Determine the (x, y) coordinate at the center of the cell enclosing the given text.  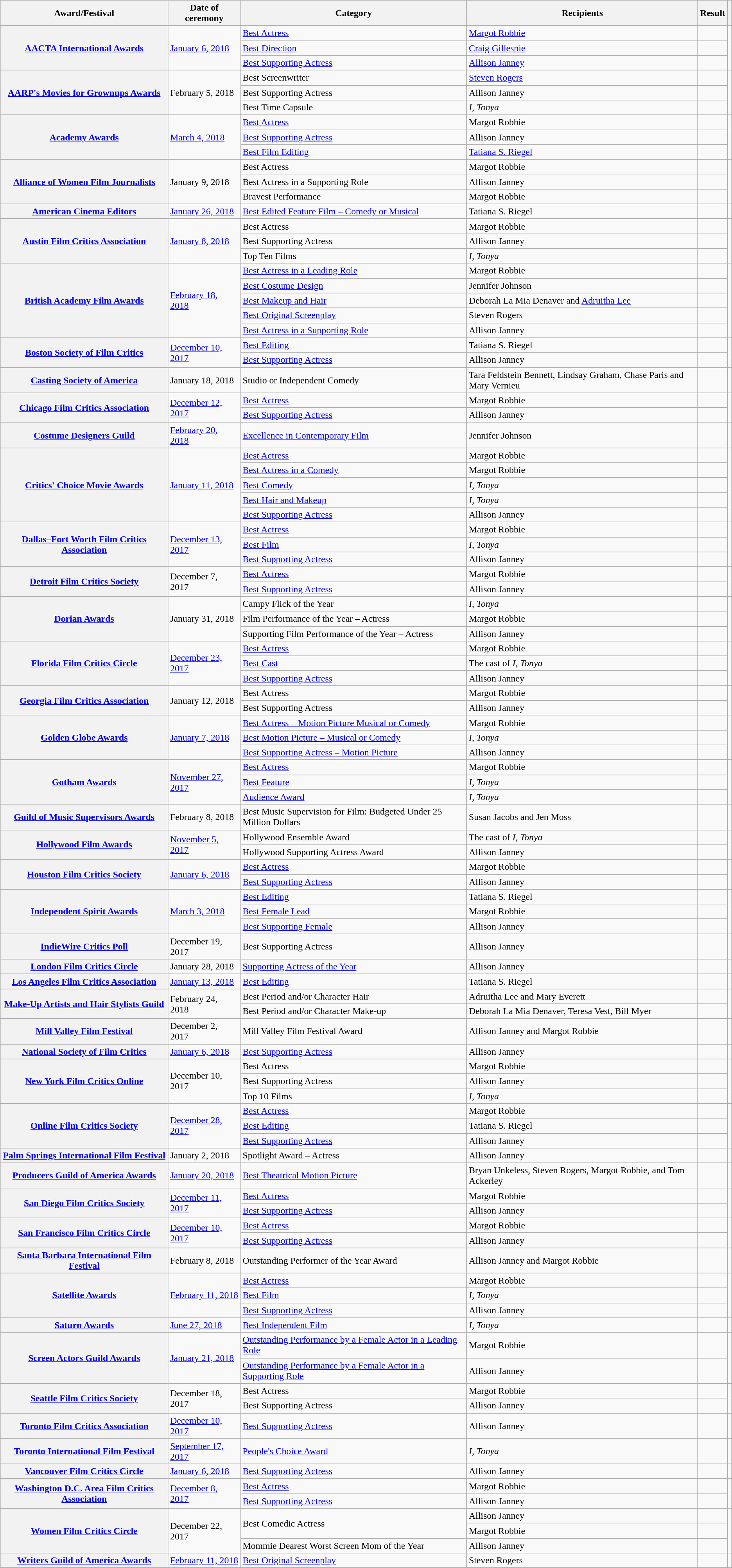
January 7, 2018 (204, 737)
March 3, 2018 (204, 912)
Studio or Independent Comedy (353, 380)
Detroit Film Critics Society (84, 581)
Supporting Actress of the Year (353, 967)
Best Time Capsule (353, 107)
Writers Guild of America Awards (84, 1561)
Outstanding Performance by a Female Actor in a Supporting Role (353, 1371)
Palm Springs International Film Festival (84, 1155)
Costume Designers Guild (84, 435)
December 11, 2017 (204, 1203)
March 4, 2018 (204, 137)
AARP's Movies for Grownups Awards (84, 92)
Adruitha Lee and Mary Everett (582, 996)
Audience Award (353, 797)
September 17, 2017 (204, 1451)
Toronto Film Critics Association (84, 1426)
Award/Festival (84, 13)
January 28, 2018 (204, 967)
Film Performance of the Year – Actress (353, 619)
Bryan Unkeless, Steven Rogers, Margot Robbie, and Tom Ackerley (582, 1175)
Craig Gillespie (582, 48)
Best Hair and Makeup (353, 500)
New York Film Critics Online (84, 1081)
December 2, 2017 (204, 1031)
Spotlight Award – Actress (353, 1155)
Santa Barbara International Film Festival (84, 1261)
Best Music Supervision for Film: Budgeted Under 25 Million Dollars (353, 817)
Best Female Lead (353, 912)
Dorian Awards (84, 619)
Category (353, 13)
Hollywood Supporting Actress Award (353, 852)
Satellite Awards (84, 1295)
Los Angeles Film Critics Association (84, 982)
Best Supporting Female (353, 926)
Hollywood Film Awards (84, 845)
Outstanding Performance by a Female Actor in a Leading Role (353, 1345)
Best Theatrical Motion Picture (353, 1175)
Saturn Awards (84, 1325)
Mill Valley Film Festival (84, 1031)
National Society of Film Critics (84, 1052)
Golden Globe Awards (84, 737)
December 8, 2017 (204, 1494)
Women Film Critics Circle (84, 1531)
Gotham Awards (84, 782)
January 11, 2018 (204, 485)
Seattle Film Critics Society (84, 1398)
December 23, 2017 (204, 663)
Best Comedic Actress (353, 1523)
Best Direction (353, 48)
Best Screenwriter (353, 77)
Hollywood Ensemble Award (353, 837)
Austin Film Critics Association (84, 241)
San Diego Film Critics Society (84, 1203)
Excellence in Contemporary Film (353, 435)
February 5, 2018 (204, 92)
Online Film Critics Society (84, 1126)
Casting Society of America (84, 380)
Bravest Performance (353, 196)
Outstanding Performer of the Year Award (353, 1261)
Guild of Music Supervisors Awards (84, 817)
December 13, 2017 (204, 545)
Best Comedy (353, 485)
IndieWire Critics Poll (84, 947)
January 31, 2018 (204, 619)
February 18, 2018 (204, 300)
December 7, 2017 (204, 581)
January 13, 2018 (204, 982)
Academy Awards (84, 137)
December 18, 2017 (204, 1398)
Susan Jacobs and Jen Moss (582, 817)
Producers Guild of America Awards (84, 1175)
People's Choice Award (353, 1451)
Mill Valley Film Festival Award (353, 1031)
January 20, 2018 (204, 1175)
Best Feature (353, 782)
Screen Actors Guild Awards (84, 1358)
Deborah La Mia Denaver and Adruitha Lee (582, 300)
Best Independent Film (353, 1325)
London Film Critics Circle (84, 967)
June 27, 2018 (204, 1325)
Best Motion Picture – Musical or Comedy (353, 737)
Best Makeup and Hair (353, 300)
Toronto International Film Festival (84, 1451)
San Francisco Film Critics Circle (84, 1233)
Tara Feldstein Bennett, Lindsay Graham, Chase Paris and Mary Vernieu (582, 380)
Campy Flick of the Year (353, 604)
Date of ceremony (204, 13)
Dallas–Fort Worth Film Critics Association (84, 545)
Mommie Dearest Worst Screen Mom of the Year (353, 1546)
December 28, 2017 (204, 1126)
Top Ten Films (353, 256)
January 12, 2018 (204, 700)
American Cinema Editors (84, 211)
Result (713, 13)
AACTA International Awards (84, 48)
British Academy Film Awards (84, 300)
Best Costume Design (353, 286)
December 19, 2017 (204, 947)
Recipients (582, 13)
Boston Society of Film Critics (84, 352)
Vancouver Film Critics Circle (84, 1471)
January 21, 2018 (204, 1358)
Independent Spirit Awards (84, 912)
Washington D.C. Area Film Critics Association (84, 1494)
Supporting Film Performance of the Year – Actress (353, 633)
Best Film Editing (353, 152)
December 22, 2017 (204, 1531)
Florida Film Critics Circle (84, 663)
January 18, 2018 (204, 380)
January 26, 2018 (204, 211)
Make-Up Artists and Hair Stylists Guild (84, 1004)
January 8, 2018 (204, 241)
February 24, 2018 (204, 1004)
Critics' Choice Movie Awards (84, 485)
Best Supporting Actress – Motion Picture (353, 752)
January 2, 2018 (204, 1155)
Houston Film Critics Society (84, 874)
Best Actress in a Leading Role (353, 271)
January 9, 2018 (204, 182)
Chicago Film Critics Association (84, 408)
Best Actress – Motion Picture Musical or Comedy (353, 723)
November 5, 2017 (204, 845)
Alliance of Women Film Journalists (84, 182)
December 12, 2017 (204, 408)
Best Period and/or Character Hair (353, 996)
Best Period and/or Character Make-up (353, 1011)
February 20, 2018 (204, 435)
Best Edited Feature Film – Comedy or Musical (353, 211)
Deborah La Mia Denaver, Teresa Vest, Bill Myer (582, 1011)
Best Actress in a Comedy (353, 470)
Georgia Film Critics Association (84, 700)
Best Cast (353, 663)
Top 10 Films (353, 1096)
November 27, 2017 (204, 782)
